From the cell containing the given text, extract its center point as [x, y] coordinate. 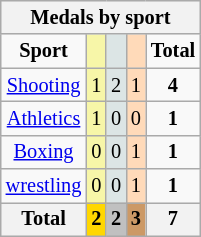
7 [173, 219]
Medals by sport [100, 17]
Boxing [44, 152]
Shooting [44, 85]
wrestling [44, 186]
Athletics [44, 118]
4 [173, 85]
Sport [44, 51]
3 [136, 219]
